Pinpoint the cell where the given text exists, returning its (X, Y) midpoint coordinate. 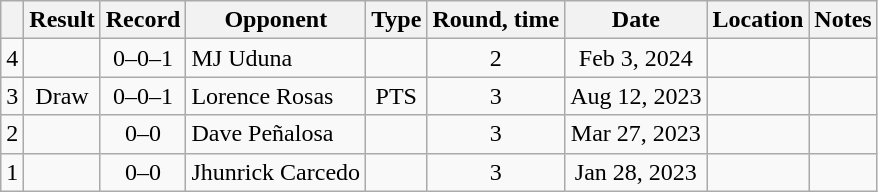
Jan 28, 2023 (636, 172)
Type (396, 20)
Record (143, 20)
Mar 27, 2023 (636, 134)
Jhunrick Carcedo (276, 172)
Lorence Rosas (276, 96)
4 (12, 58)
Location (758, 20)
Dave Peñalosa (276, 134)
MJ Uduna (276, 58)
PTS (396, 96)
Draw (62, 96)
Aug 12, 2023 (636, 96)
Result (62, 20)
Opponent (276, 20)
Round, time (496, 20)
1 (12, 172)
Date (636, 20)
Notes (843, 20)
Feb 3, 2024 (636, 58)
